Extract the (x, y) coordinate from the center of the cell holding the provided text.  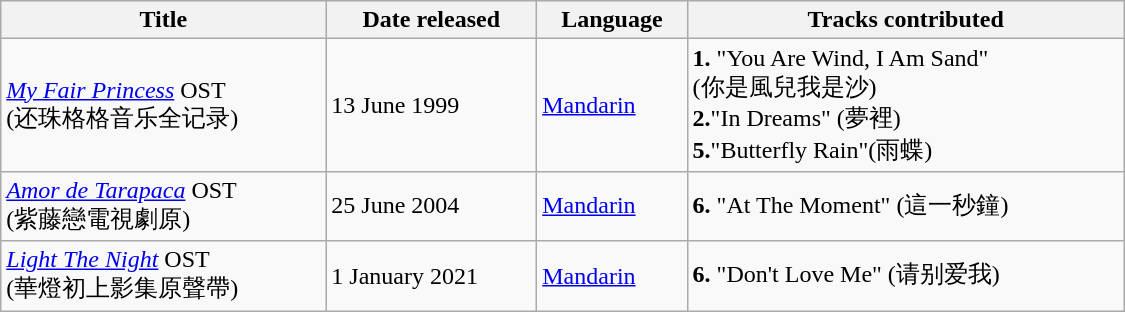
Tracks contributed (906, 20)
Language (612, 20)
Title (164, 20)
1 January 2021 (432, 276)
25 June 2004 (432, 206)
Amor de Tarapaca OST(紫藤戀電視劇原) (164, 206)
6. "At The Moment" (這一秒鐘) (906, 206)
1. "You Are Wind, I Am Sand"(你是風兒我是沙)2."In Dreams" (夢裡)5."Butterfly Rain"(雨蝶) (906, 106)
Light The Night OST(華燈初上影集原聲帶) (164, 276)
6. "Don't Love Me" (请别爱我) (906, 276)
13 June 1999 (432, 106)
Date released (432, 20)
My Fair Princess OST(还珠格格音乐全记录) (164, 106)
